Detect which cell encompasses the target text, then output its [X, Y] center coordinate. 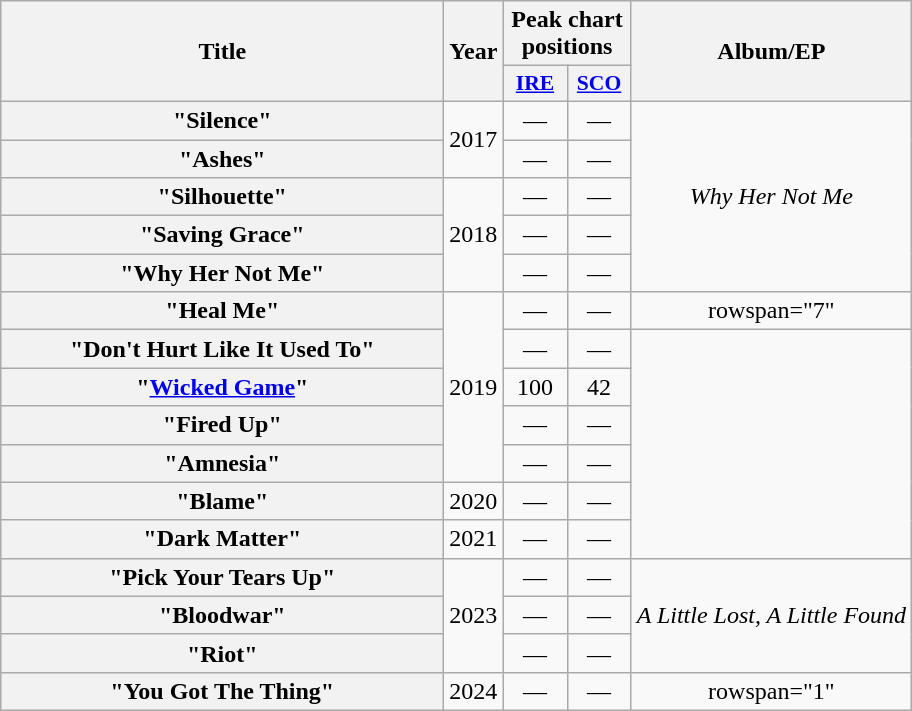
2021 [474, 539]
IRE [535, 84]
A Little Lost, A Little Found [771, 615]
2019 [474, 387]
"Bloodwar" [222, 615]
"Silence" [222, 120]
Why Her Not Me [771, 196]
"Saving Grace" [222, 235]
2024 [474, 691]
"Blame" [222, 501]
rowspan="1" [771, 691]
Title [222, 52]
"Amnesia" [222, 463]
"Silhouette" [222, 197]
2018 [474, 235]
"Heal Me" [222, 311]
Year [474, 52]
2017 [474, 139]
"Dark Matter" [222, 539]
"Pick Your Tears Up" [222, 577]
2020 [474, 501]
2023 [474, 615]
"Fired Up" [222, 425]
100 [535, 387]
rowspan="7" [771, 311]
42 [599, 387]
SCO [599, 84]
"Riot" [222, 653]
"You Got The Thing" [222, 691]
"Wicked Game" [222, 387]
Peak chart positions [567, 34]
"Ashes" [222, 159]
"Don't Hurt Like It Used To" [222, 349]
Album/EP [771, 52]
"Why Her Not Me" [222, 273]
